Return the (x, y) coordinate for the center point of the cell that contains the specified text.  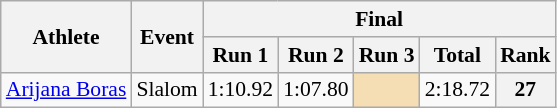
Rank (526, 55)
Slalom (166, 90)
Event (166, 36)
27 (526, 90)
Athlete (66, 36)
Arijana Boras (66, 90)
1:07.80 (316, 90)
Total (458, 55)
Final (380, 19)
2:18.72 (458, 90)
Run 2 (316, 55)
Run 3 (387, 55)
Run 1 (240, 55)
1:10.92 (240, 90)
